Locate the cell with the specified text and output its (X, Y) center coordinate. 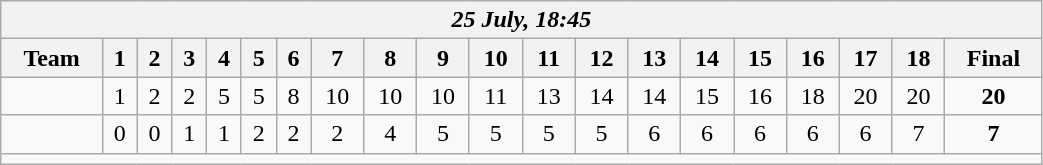
3 (190, 58)
9 (444, 58)
12 (602, 58)
17 (866, 58)
Final (994, 58)
Team (52, 58)
25 July, 18:45 (522, 20)
